Locate the cell with the specified text and output its (X, Y) center coordinate. 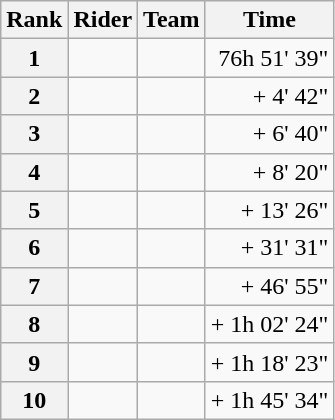
+ 13' 26" (270, 210)
8 (34, 324)
6 (34, 248)
5 (34, 210)
9 (34, 362)
Time (270, 20)
+ 31' 31" (270, 248)
76h 51' 39" (270, 58)
10 (34, 400)
+ 6' 40" (270, 134)
3 (34, 134)
4 (34, 172)
1 (34, 58)
+ 8' 20" (270, 172)
7 (34, 286)
+ 1h 18' 23" (270, 362)
Rider (103, 20)
2 (34, 96)
+ 1h 45' 34" (270, 400)
+ 46' 55" (270, 286)
+ 4' 42" (270, 96)
Rank (34, 20)
+ 1h 02' 24" (270, 324)
Team (172, 20)
